Capture the cell that displays the provided text and extract its (x, y) central coordinate. 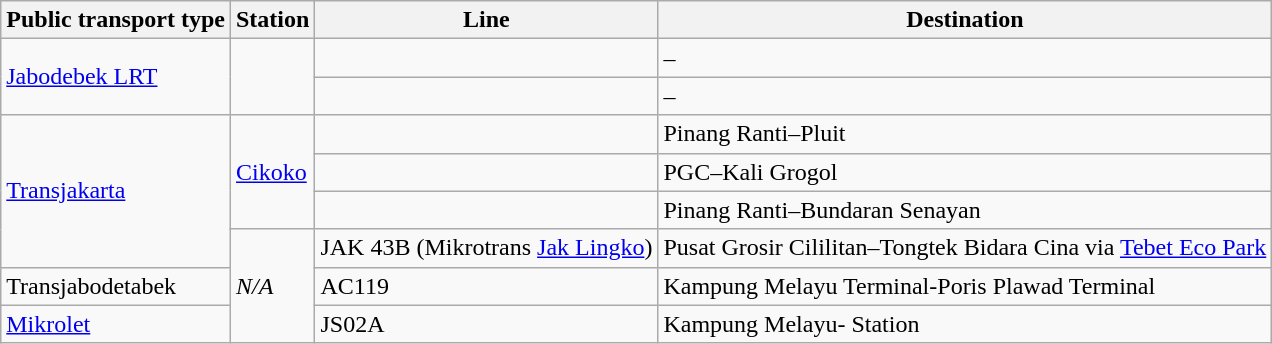
Destination (965, 20)
Station (272, 20)
Kampung Melayu Terminal-Poris Plawad Terminal (965, 286)
JAK 43B (Mikrotrans Jak Lingko) (486, 248)
Pusat Grosir Cililitan–Tongtek Bidara Cina via Tebet Eco Park (965, 248)
Public transport type (116, 20)
Transjabodetabek (116, 286)
Kampung Melayu- Station (965, 324)
Mikrolet (116, 324)
JS02A (486, 324)
Pinang Ranti–Pluit (965, 134)
Transjakarta (116, 191)
Line (486, 20)
Cikoko (272, 172)
Pinang Ranti–Bundaran Senayan (965, 210)
Jabodebek LRT (116, 77)
AC119 (486, 286)
N/A (272, 286)
PGC–Kali Grogol (965, 172)
